Capture the cell that displays the provided text and extract its [X, Y] central coordinate. 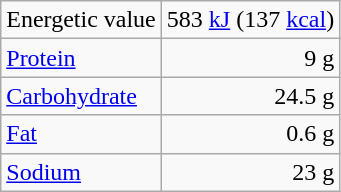
24.5 g [250, 96]
Fat [82, 134]
Sodium [82, 172]
0.6 g [250, 134]
Energetic value [82, 20]
Carbohydrate [82, 96]
583 kJ (137 kcal) [250, 20]
23 g [250, 172]
Protein [82, 58]
9 g [250, 58]
